Output the (x, y) coordinate of the center of the cell containing the given text.  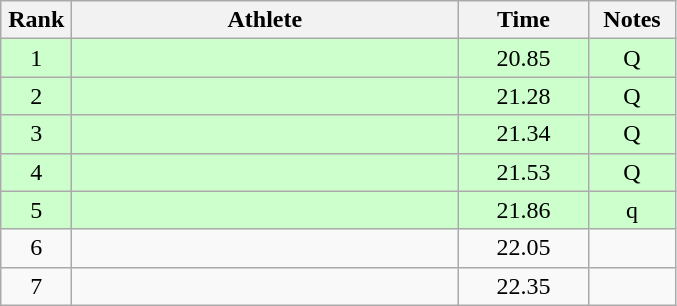
21.86 (524, 210)
3 (36, 134)
Athlete (265, 20)
20.85 (524, 58)
q (632, 210)
4 (36, 172)
21.34 (524, 134)
Notes (632, 20)
22.05 (524, 248)
7 (36, 286)
Rank (36, 20)
Time (524, 20)
21.53 (524, 172)
22.35 (524, 286)
2 (36, 96)
1 (36, 58)
5 (36, 210)
6 (36, 248)
21.28 (524, 96)
